Provide the [x, y] coordinate of the cell's center where the given text is located.  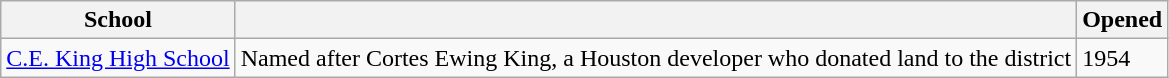
Opened [1122, 20]
C.E. King High School [118, 58]
1954 [1122, 58]
School [118, 20]
Named after Cortes Ewing King, a Houston developer who donated land to the district [656, 58]
